Pinpoint the cell where the given text exists, returning its [X, Y] midpoint coordinate. 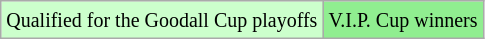
Qualified for the Goodall Cup playoffs [162, 20]
V.I.P. Cup winners [403, 20]
